Determine the (X, Y) coordinate at the center of the cell enclosing the given text.  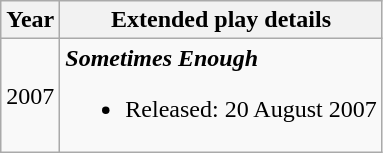
Extended play details (221, 20)
2007 (30, 96)
Year (30, 20)
Sometimes EnoughReleased: 20 August 2007 (221, 96)
